Locate the cell with the specified text and output its [x, y] center coordinate. 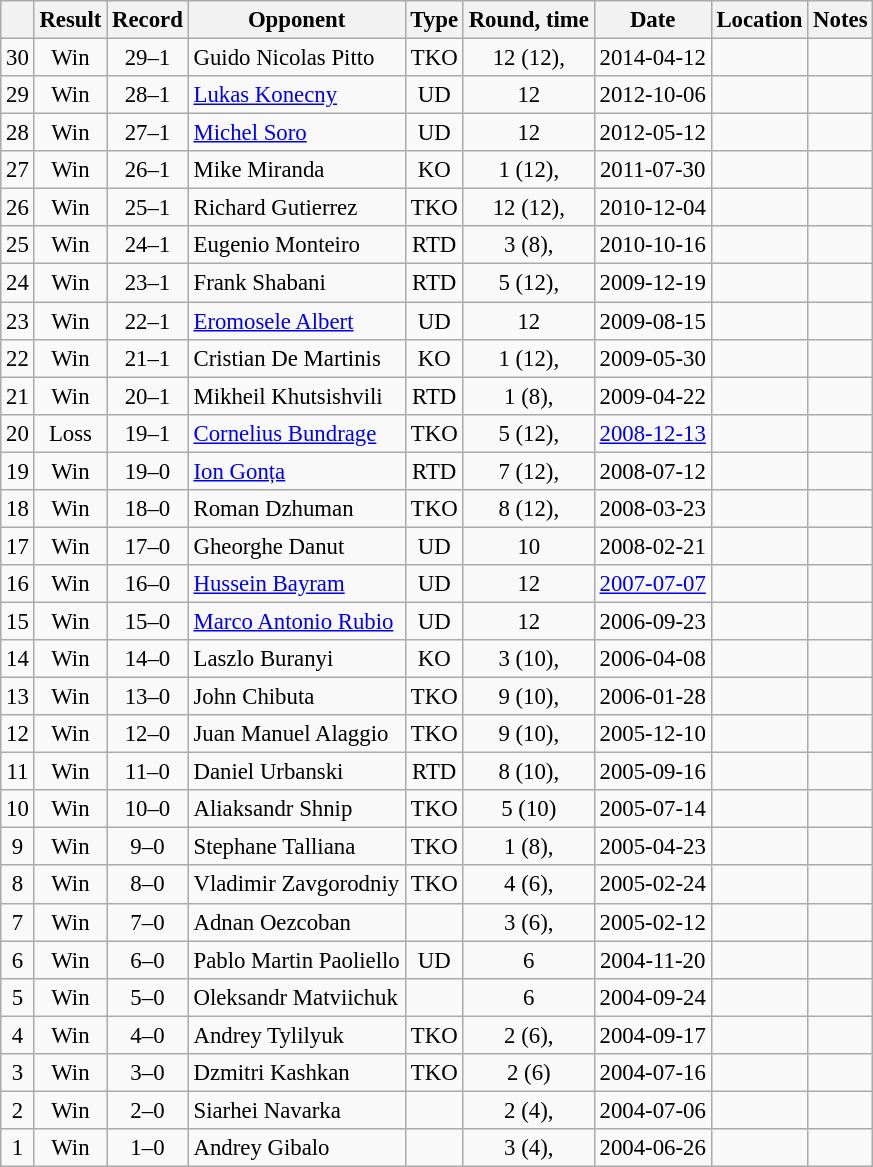
Eugenio Monteiro [296, 245]
Michel Soro [296, 133]
2004-11-20 [652, 960]
2006-01-28 [652, 697]
Round, time [528, 20]
Cristian De Martinis [296, 358]
2004-09-24 [652, 997]
27 [18, 170]
2004-07-16 [652, 1073]
Eromosele Albert [296, 321]
22–1 [148, 321]
7–0 [148, 922]
Vladimir Zavgorodniy [296, 885]
14 [18, 659]
2011-07-30 [652, 170]
Mike Miranda [296, 170]
24–1 [148, 245]
1–0 [148, 1148]
Marco Antonio Rubio [296, 621]
20 [18, 433]
21 [18, 396]
3 [18, 1073]
6–0 [148, 960]
10–0 [148, 809]
Andrey Gibalo [296, 1148]
19 [18, 471]
2006-09-23 [652, 621]
2 [18, 1110]
8 (12), [528, 509]
3 (10), [528, 659]
Pablo Martin Paoliello [296, 960]
2005-02-24 [652, 885]
2004-09-17 [652, 1035]
4–0 [148, 1035]
Juan Manuel Alaggio [296, 734]
Daniel Urbanski [296, 772]
2012-10-06 [652, 95]
11–0 [148, 772]
2009-12-19 [652, 283]
7 [18, 922]
Oleksandr Matviichuk [296, 997]
15 [18, 621]
Ion Gonța [296, 471]
1 [18, 1148]
Result [70, 20]
Location [760, 20]
24 [18, 283]
19–1 [148, 433]
Adnan Oezcoban [296, 922]
Frank Shabani [296, 283]
Mikheil Khutsishvili [296, 396]
2 (4), [528, 1110]
2005-02-12 [652, 922]
2008-03-23 [652, 509]
Cornelius Bundrage [296, 433]
2014-04-12 [652, 58]
Notes [840, 20]
23 [18, 321]
9–0 [148, 847]
2005-12-10 [652, 734]
26 [18, 208]
16 [18, 584]
29–1 [148, 58]
Guido Nicolas Pitto [296, 58]
15–0 [148, 621]
5 (10) [528, 809]
27–1 [148, 133]
2008-02-21 [652, 546]
13–0 [148, 697]
Gheorghe Danut [296, 546]
Opponent [296, 20]
Stephane Talliana [296, 847]
18–0 [148, 509]
2 (6), [528, 1035]
2009-05-30 [652, 358]
2004-06-26 [652, 1148]
5 [18, 997]
Date [652, 20]
2 (6) [528, 1073]
2007-07-07 [652, 584]
Dzmitri Kashkan [296, 1073]
12–0 [148, 734]
2005-04-23 [652, 847]
Lukas Konecny [296, 95]
3–0 [148, 1073]
11 [18, 772]
Richard Gutierrez [296, 208]
Type [434, 20]
4 (6), [528, 885]
2006-04-08 [652, 659]
2–0 [148, 1110]
2010-12-04 [652, 208]
2004-07-06 [652, 1110]
8 (10), [528, 772]
9 [18, 847]
22 [18, 358]
3 (6), [528, 922]
2005-07-14 [652, 809]
20–1 [148, 396]
7 (12), [528, 471]
29 [18, 95]
3 (4), [528, 1148]
Loss [70, 433]
3 (8), [528, 245]
2009-04-22 [652, 396]
25–1 [148, 208]
Hussein Bayram [296, 584]
Record [148, 20]
17 [18, 546]
John Chibuta [296, 697]
Aliaksandr Shnip [296, 809]
2005-09-16 [652, 772]
21–1 [148, 358]
5–0 [148, 997]
8 [18, 885]
2012-05-12 [652, 133]
23–1 [148, 283]
Laszlo Buranyi [296, 659]
17–0 [148, 546]
Roman Dzhuman [296, 509]
8–0 [148, 885]
2010-10-16 [652, 245]
16–0 [148, 584]
19–0 [148, 471]
4 [18, 1035]
30 [18, 58]
18 [18, 509]
28–1 [148, 95]
13 [18, 697]
Andrey Tylilyuk [296, 1035]
2008-07-12 [652, 471]
Siarhei Navarka [296, 1110]
14–0 [148, 659]
26–1 [148, 170]
28 [18, 133]
2009-08-15 [652, 321]
2008-12-13 [652, 433]
25 [18, 245]
